Determine the [X, Y] coordinate at the center of the cell enclosing the given text.  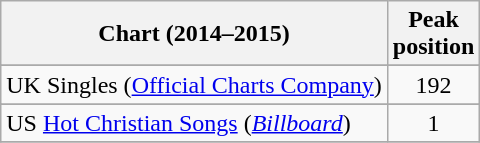
1 [433, 123]
UK Singles (Official Charts Company) [194, 85]
Chart (2014–2015) [194, 34]
US Hot Christian Songs (Billboard) [194, 123]
192 [433, 85]
Peakposition [433, 34]
